Return [x, y] of the center of cell containing provided text 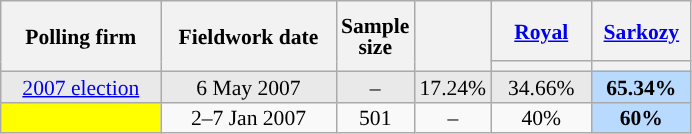
Sarkozy [641, 31]
34.66% [541, 86]
6 May 2007 [248, 86]
60% [641, 118]
17.24% [452, 86]
Royal [541, 31]
501 [375, 118]
2007 election [81, 86]
2–7 Jan 2007 [248, 118]
65.34% [641, 86]
40% [541, 118]
Polling firm [81, 36]
Samplesize [375, 36]
Fieldwork date [248, 36]
